Return [x, y] of the center of cell containing provided text 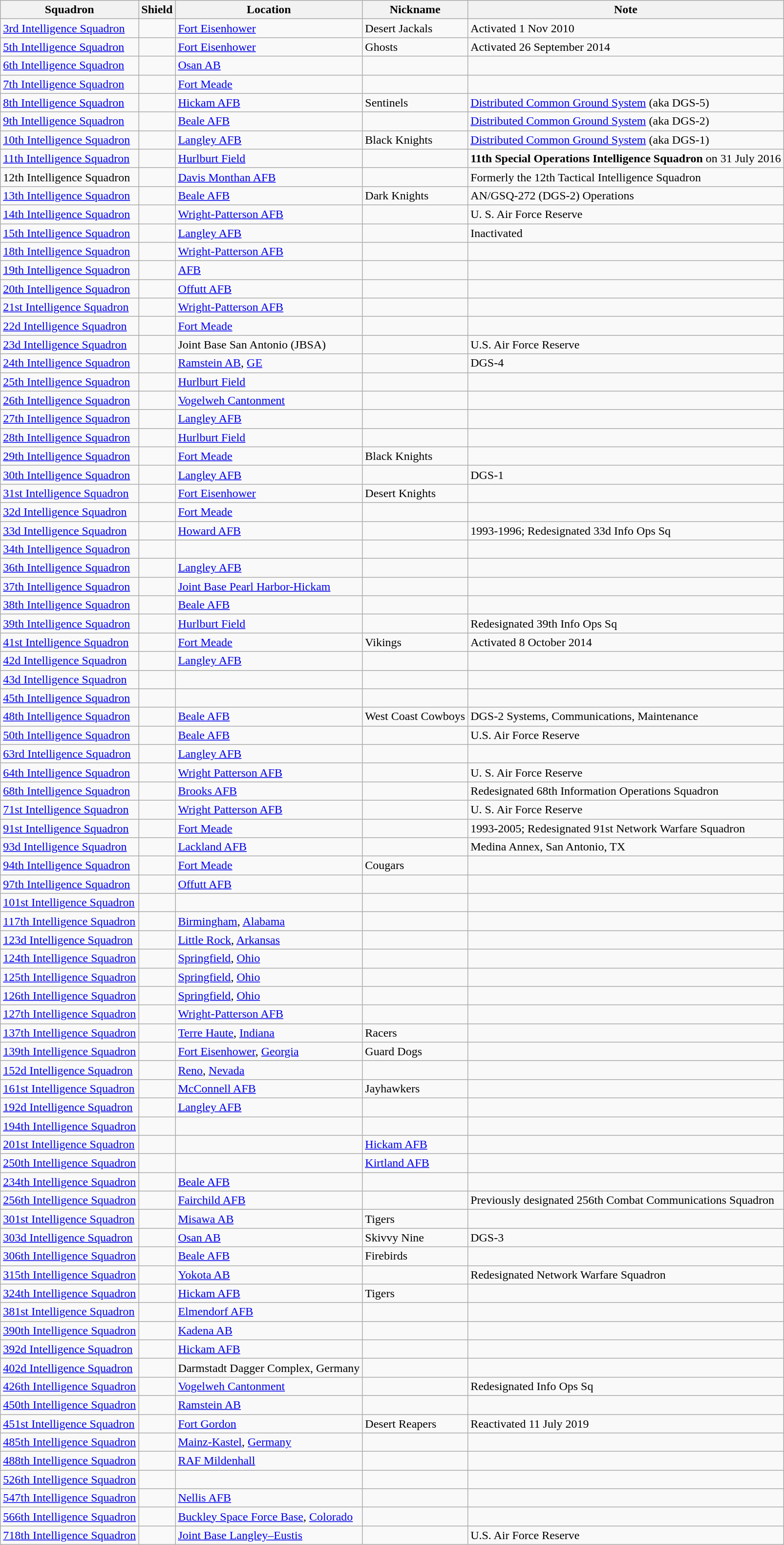
8th Intelligence Squadron [69, 103]
36th Intelligence Squadron [69, 568]
Fort Eisenhower, Georgia [269, 1051]
West Coast Cowboys [415, 717]
194th Intelligence Squadron [69, 1126]
137th Intelligence Squadron [69, 1033]
392d Intelligence Squadron [69, 1349]
23d Intelligence Squadron [69, 345]
402d Intelligence Squadron [69, 1368]
126th Intelligence Squadron [69, 996]
27th Intelligence Squadron [69, 419]
Cougars [415, 866]
250th Intelligence Squadron [69, 1163]
Activated 8 October 2014 [626, 642]
Redesignated Network Warfare Squadron [626, 1275]
11th Intelligence Squadron [69, 158]
124th Intelligence Squadron [69, 958]
Ramstein AB, GE [269, 363]
48th Intelligence Squadron [69, 717]
Ramstein AB [269, 1405]
Ghosts [415, 47]
Medina Annex, San Antonio, TX [626, 847]
DGS-3 [626, 1238]
139th Intelligence Squadron [69, 1051]
Firebirds [415, 1256]
Shield [157, 10]
324th Intelligence Squadron [69, 1293]
117th Intelligence Squadron [69, 921]
91st Intelligence Squadron [69, 828]
Inactivated [626, 233]
93d Intelligence Squadron [69, 847]
Fort Gordon [269, 1424]
37th Intelligence Squadron [69, 587]
12th Intelligence Squadron [69, 177]
Distributed Common Ground System (aka DGS-1) [626, 140]
Desert Reapers [415, 1424]
123d Intelligence Squadron [69, 940]
Nellis AFB [269, 1498]
Activated 1 Nov 2010 [626, 28]
Dark Knights [415, 196]
Squadron [69, 10]
Darmstadt Dagger Complex, Germany [269, 1368]
Elmendorf AFB [269, 1312]
94th Intelligence Squadron [69, 866]
488th Intelligence Squadron [69, 1461]
Nickname [415, 10]
Terre Haute, Indiana [269, 1033]
11th Special Operations Intelligence Squadron on 31 July 2016 [626, 158]
Redesignated 39th Info Ops Sq [626, 624]
39th Intelligence Squadron [69, 624]
1993-1996; Redesignated 33d Info Ops Sq [626, 530]
Redesignated Info Ops Sq [626, 1386]
68th Intelligence Squadron [69, 791]
Distributed Common Ground System (aka DGS-5) [626, 103]
RAF Mildenhall [269, 1461]
25th Intelligence Squadron [69, 382]
381st Intelligence Squadron [69, 1312]
718th Intelligence Squadron [69, 1535]
41st Intelligence Squadron [69, 642]
125th Intelligence Squadron [69, 977]
Racers [415, 1033]
Birmingham, Alabama [269, 921]
451st Intelligence Squadron [69, 1424]
20th Intelligence Squadron [69, 289]
Fairchild AFB [269, 1200]
29th Intelligence Squadron [69, 456]
Joint Base San Antonio (JBSA) [269, 345]
Yokota AB [269, 1275]
7th Intelligence Squadron [69, 84]
28th Intelligence Squadron [69, 437]
6th Intelligence Squadron [69, 65]
71st Intelligence Squadron [69, 809]
161st Intelligence Squadron [69, 1088]
34th Intelligence Squadron [69, 549]
42d Intelligence Squadron [69, 661]
30th Intelligence Squadron [69, 475]
152d Intelligence Squadron [69, 1070]
390th Intelligence Squadron [69, 1330]
547th Intelligence Squadron [69, 1498]
315th Intelligence Squadron [69, 1275]
Formerly the 12th Tactical Intelligence Squadron [626, 177]
Redesignated 68th Information Operations Squadron [626, 791]
Joint Base Langley–Eustis [269, 1535]
234th Intelligence Squadron [69, 1182]
Distributed Common Ground System (aka DGS-2) [626, 121]
DGS-4 [626, 363]
Buckley Space Force Base, Colorado [269, 1517]
McConnell AFB [269, 1088]
485th Intelligence Squadron [69, 1442]
Brooks AFB [269, 791]
22d Intelligence Squadron [69, 326]
1993-2005; Redesignated 91st Network Warfare Squadron [626, 828]
33d Intelligence Squadron [69, 530]
26th Intelligence Squadron [69, 400]
32d Intelligence Squadron [69, 512]
256th Intelligence Squadron [69, 1200]
18th Intelligence Squadron [69, 252]
Davis Monthan AFB [269, 177]
306th Intelligence Squadron [69, 1256]
Kirtland AFB [415, 1163]
97th Intelligence Squadron [69, 884]
10th Intelligence Squadron [69, 140]
AN/GSQ-272 (DGS-2) Operations [626, 196]
Guard Dogs [415, 1051]
301st Intelligence Squadron [69, 1219]
566th Intelligence Squadron [69, 1517]
Lackland AFB [269, 847]
13th Intelligence Squadron [69, 196]
21st Intelligence Squadron [69, 307]
64th Intelligence Squadron [69, 772]
Mainz-Kastel, Germany [269, 1442]
Little Rock, Arkansas [269, 940]
31st Intelligence Squadron [69, 493]
DGS-2 Systems, Communications, Maintenance [626, 717]
Howard AFB [269, 530]
192d Intelligence Squadron [69, 1107]
303d Intelligence Squadron [69, 1238]
Previously designated 256th Combat Communications Squadron [626, 1200]
526th Intelligence Squadron [69, 1480]
Location [269, 10]
Reno, Nevada [269, 1070]
9th Intelligence Squadron [69, 121]
Joint Base Pearl Harbor-Hickam [269, 587]
Activated 26 September 2014 [626, 47]
50th Intelligence Squadron [69, 735]
Note [626, 10]
45th Intelligence Squadron [69, 698]
5th Intelligence Squadron [69, 47]
Jayhawkers [415, 1088]
Reactivated 11 July 2019 [626, 1424]
426th Intelligence Squadron [69, 1386]
450th Intelligence Squadron [69, 1405]
DGS-1 [626, 475]
43d Intelligence Squadron [69, 679]
201st Intelligence Squadron [69, 1145]
AFB [269, 270]
101st Intelligence Squadron [69, 903]
Desert Knights [415, 493]
Sentinels [415, 103]
Vikings [415, 642]
Kadena AB [269, 1330]
Misawa AB [269, 1219]
Desert Jackals [415, 28]
3rd Intelligence Squadron [69, 28]
Skivvy Nine [415, 1238]
14th Intelligence Squadron [69, 214]
19th Intelligence Squadron [69, 270]
63rd Intelligence Squadron [69, 754]
38th Intelligence Squadron [69, 605]
127th Intelligence Squadron [69, 1014]
24th Intelligence Squadron [69, 363]
15th Intelligence Squadron [69, 233]
